Find where the given text appears and provide that cell's center as (X, Y) coordinate. 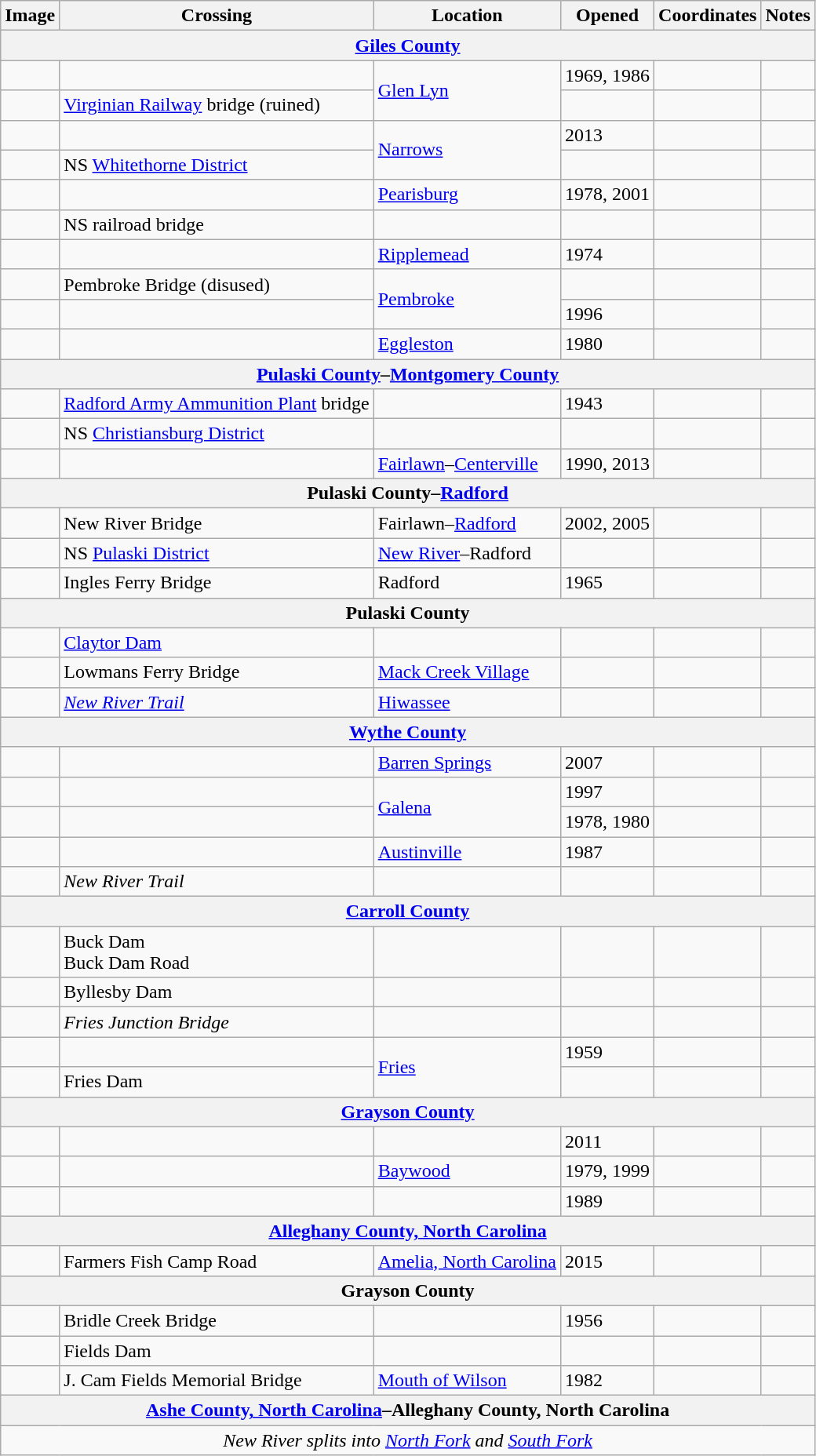
1990, 2013 (607, 464)
Coordinates (708, 16)
Fries (467, 1067)
Location (467, 16)
Image (30, 16)
Hiwassee (467, 702)
Farmers Fish Camp Road (217, 1261)
1969, 1986 (607, 75)
Carroll County (408, 912)
1965 (607, 583)
2011 (607, 1141)
1974 (607, 254)
Pulaski County–Radford (408, 493)
Buck DamBuck Dam Road (217, 952)
1987 (607, 851)
1996 (607, 314)
Lowmans Ferry Bridge (217, 672)
1982 (607, 1381)
Notes (788, 16)
Ingles Ferry Bridge (217, 583)
Austinville (467, 851)
Bridle Creek Bridge (217, 1320)
Pembroke (467, 299)
Fries Junction Bridge (217, 1022)
1979, 1999 (607, 1171)
J. Cam Fields Memorial Bridge (217, 1381)
1978, 1980 (607, 821)
Baywood (467, 1171)
NS Whitethorne District (217, 165)
New River splits into North Fork and South Fork (408, 1440)
Radford (467, 583)
1978, 2001 (607, 195)
1943 (607, 404)
1956 (607, 1320)
Glen Lyn (467, 90)
2002, 2005 (607, 523)
Pulaski County (408, 613)
Opened (607, 16)
Eggleston (467, 344)
Pearisburg (467, 195)
Byllesby Dam (217, 992)
Galena (467, 806)
Crossing (217, 16)
Ripplemead (467, 254)
Pembroke Bridge (disused) (217, 284)
Claytor Dam (217, 642)
Giles County (408, 45)
Barren Springs (467, 762)
Wythe County (408, 732)
1959 (607, 1052)
Fields Dam (217, 1350)
2007 (607, 762)
Virginian Railway bridge (ruined) (217, 105)
Fries Dam (217, 1082)
1989 (607, 1201)
1980 (607, 344)
1997 (607, 792)
Radford Army Ammunition Plant bridge (217, 404)
NS Christiansburg District (217, 434)
2015 (607, 1261)
NS Pulaski District (217, 553)
New River–Radford (467, 553)
Pulaski County–Montgomery County (408, 374)
Fairlawn–Radford (467, 523)
Fairlawn–Centerville (467, 464)
2013 (607, 135)
Mack Creek Village (467, 672)
Mouth of Wilson (467, 1381)
New River Bridge (217, 523)
Amelia, North Carolina (467, 1261)
NS railroad bridge (217, 224)
Alleghany County, North Carolina (408, 1231)
Narrows (467, 150)
Ashe County, North Carolina–Alleghany County, North Carolina (408, 1410)
